From the cell containing the given text, extract its center point as (x, y) coordinate. 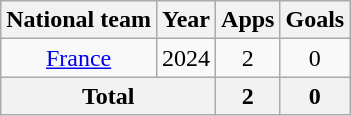
2024 (186, 58)
France (79, 58)
Goals (315, 20)
Apps (248, 20)
Total (108, 96)
National team (79, 20)
Year (186, 20)
